Search for the cell housing the specified text and yield its (X, Y) center coordinate. 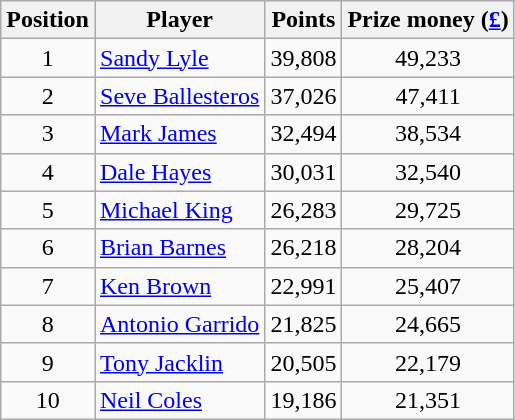
Brian Barnes (179, 248)
Tony Jacklin (179, 362)
Position (48, 20)
5 (48, 210)
29,725 (428, 210)
47,411 (428, 96)
26,283 (304, 210)
3 (48, 134)
2 (48, 96)
Ken Brown (179, 286)
22,179 (428, 362)
38,534 (428, 134)
49,233 (428, 58)
21,825 (304, 324)
8 (48, 324)
6 (48, 248)
Player (179, 20)
28,204 (428, 248)
22,991 (304, 286)
26,218 (304, 248)
21,351 (428, 400)
1 (48, 58)
37,026 (304, 96)
Michael King (179, 210)
Prize money (£) (428, 20)
Antonio Garrido (179, 324)
20,505 (304, 362)
32,540 (428, 172)
24,665 (428, 324)
9 (48, 362)
7 (48, 286)
Sandy Lyle (179, 58)
10 (48, 400)
39,808 (304, 58)
19,186 (304, 400)
Mark James (179, 134)
25,407 (428, 286)
Points (304, 20)
32,494 (304, 134)
Seve Ballesteros (179, 96)
4 (48, 172)
Dale Hayes (179, 172)
30,031 (304, 172)
Neil Coles (179, 400)
